Return the [x, y] coordinate for the center point of the cell that contains the specified text.  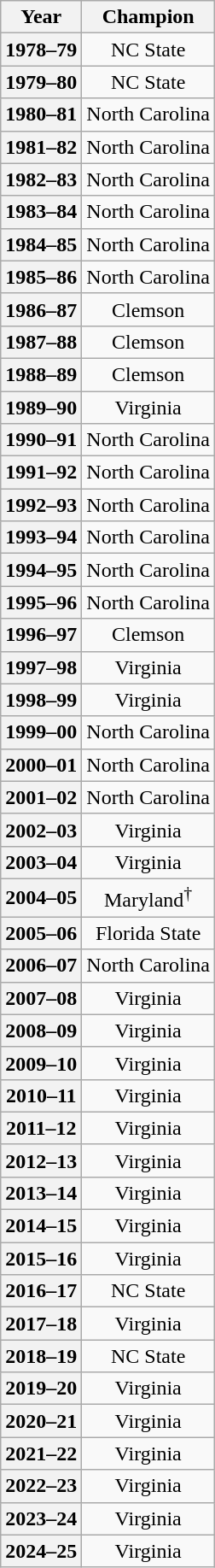
2004–05 [41, 897]
2008–09 [41, 1031]
1997–98 [41, 667]
1989–90 [41, 408]
2009–10 [41, 1063]
1995–96 [41, 602]
2006–07 [41, 966]
2022–23 [41, 1486]
2011–12 [41, 1128]
1988–89 [41, 374]
Florida State [148, 933]
1996–97 [41, 635]
2016–17 [41, 1291]
2005–06 [41, 933]
2012–13 [41, 1160]
2014–15 [41, 1226]
2003–04 [41, 862]
1994–95 [41, 570]
2000–01 [41, 765]
Year [41, 17]
1992–93 [41, 505]
2007–08 [41, 998]
1986–87 [41, 309]
2024–25 [41, 1551]
2023–24 [41, 1518]
1998–99 [41, 700]
2019–20 [41, 1389]
Maryland† [148, 897]
1985–86 [41, 277]
2021–22 [41, 1453]
2001–02 [41, 797]
1993–94 [41, 537]
1999–00 [41, 732]
2010–11 [41, 1095]
1979–80 [41, 82]
1990–91 [41, 440]
2015–16 [41, 1259]
1983–84 [41, 212]
2017–18 [41, 1324]
1984–85 [41, 244]
2002–03 [41, 830]
2018–19 [41, 1356]
1982–83 [41, 179]
Champion [148, 17]
1980–81 [41, 115]
1978–79 [41, 50]
1991–92 [41, 473]
1987–88 [41, 342]
2020–21 [41, 1421]
2013–14 [41, 1193]
1981–82 [41, 147]
